For the text-containing cell, return its midpoint in (x, y) coordinate format. 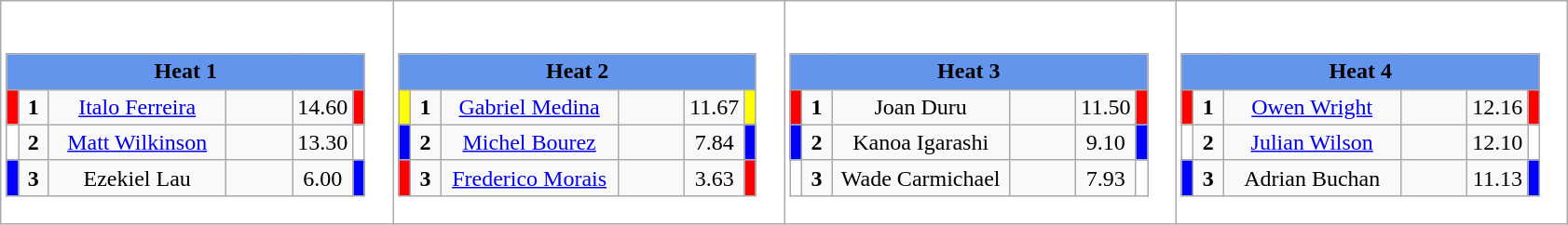
14.60 (322, 107)
Heat 2 1 Gabriel Medina 11.67 2 Michel Bourez 7.84 3 Frederico Morais 3.63 (589, 112)
Ezekiel Lau (138, 178)
Heat 2 (578, 72)
Adrian Buchan (1312, 178)
11.50 (1106, 107)
6.00 (322, 178)
Wade Carmichael (920, 178)
Italo Ferreira (138, 107)
7.93 (1106, 178)
Owen Wright (1312, 107)
3.63 (715, 178)
Heat 1 1 Italo Ferreira 14.60 2 Matt Wilkinson 13.30 3 Ezekiel Lau 6.00 (198, 112)
Heat 1 (185, 72)
Julian Wilson (1312, 142)
Frederico Morais (529, 178)
9.10 (1106, 142)
Joan Duru (920, 107)
Kanoa Igarashi (920, 142)
Matt Wilkinson (138, 142)
Heat 3 (969, 72)
11.67 (715, 107)
Heat 4 1 Owen Wright 12.16 2 Julian Wilson 12.10 3 Adrian Buchan 11.13 (1371, 112)
Heat 4 (1360, 72)
12.10 (1498, 142)
12.16 (1498, 107)
7.84 (715, 142)
Gabriel Medina (529, 107)
13.30 (322, 142)
11.13 (1498, 178)
Heat 3 1 Joan Duru 11.50 2 Kanoa Igarashi 9.10 3 Wade Carmichael 7.93 (980, 112)
Michel Bourez (529, 142)
